Capture the cell that displays the provided text and extract its [X, Y] central coordinate. 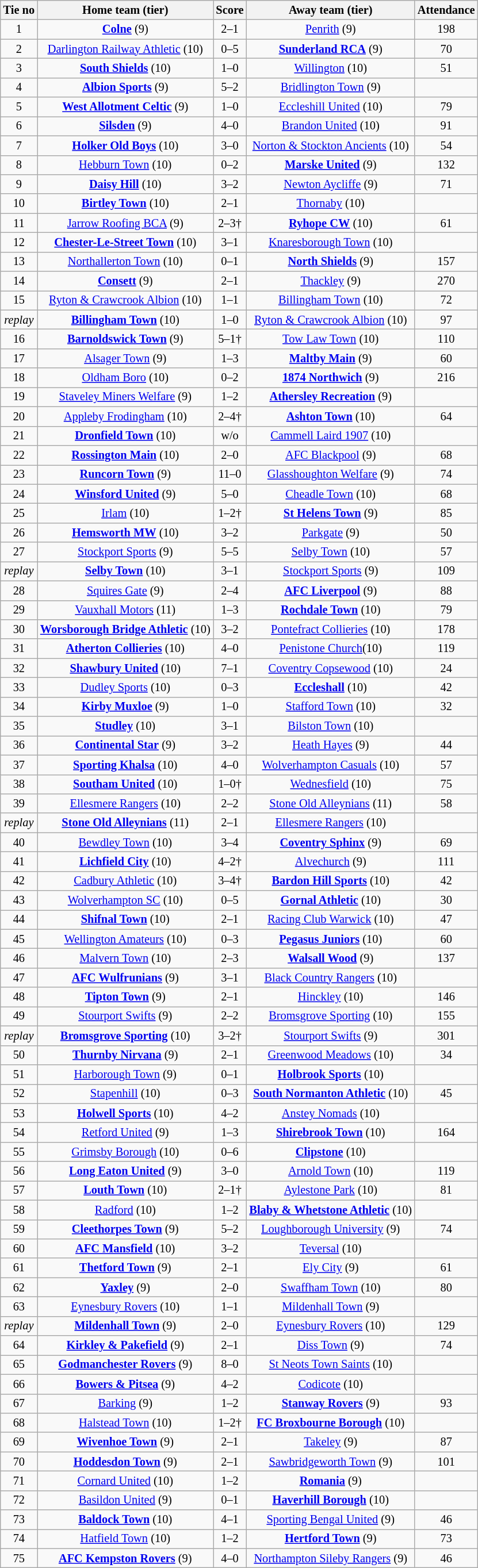
5 [19, 107]
Holker Old Boys (10) [125, 145]
Rochdale Town (10) [331, 610]
178 [446, 629]
56 [19, 1171]
Kirkley & Pakefield (9) [125, 1345]
Haverhill Borough (10) [331, 1500]
Shirebrook Town (10) [331, 1132]
101 [446, 1462]
Dronfield Town (10) [125, 436]
Vauxhall Motors (11) [125, 610]
39 [19, 803]
2–4 [230, 591]
Thetford Town (9) [125, 1268]
11–0 [230, 474]
Wolverhampton SC (10) [125, 900]
63 [19, 1306]
216 [446, 378]
12 [19, 242]
301 [446, 1036]
Romania (9) [331, 1481]
Bilston Town (10) [331, 726]
Bowers & Pitsea (9) [125, 1384]
Penrith (9) [331, 29]
35 [19, 726]
2–4† [230, 416]
33 [19, 687]
5–5 [230, 552]
2–3† [230, 223]
Winsford United (9) [125, 494]
157 [446, 262]
80 [446, 1287]
Alsager Town (9) [125, 358]
Hebburn Town (10) [125, 165]
Thackley (9) [331, 281]
Shawbury United (10) [125, 668]
Wolverhampton Casuals (10) [331, 765]
4 [19, 87]
5–1† [230, 339]
South Normanton Athletic (10) [331, 1094]
Tipton Town (9) [125, 997]
Hoddesdon Town (9) [125, 1462]
65 [19, 1364]
2–3 [230, 959]
Norton & Stockton Ancients (10) [331, 145]
Dudley Sports (10) [125, 687]
St Neots Town Saints (10) [331, 1364]
17 [19, 358]
Northampton Sileby Rangers (9) [331, 1558]
Barnoldswick Town (9) [125, 339]
Wellington Amateurs (10) [125, 939]
Hatfield Town (10) [125, 1539]
Sunderland RCA (9) [331, 49]
25 [19, 513]
Cadbury Athletic (10) [125, 881]
66 [19, 1384]
62 [19, 1287]
1 [19, 29]
Yaxley (9) [125, 1287]
109 [446, 571]
Tow Law Town (10) [331, 339]
11 [19, 223]
29 [19, 610]
AFC Mansfield (10) [125, 1248]
20 [19, 416]
43 [19, 900]
FC Broxbourne Borough (10) [331, 1423]
Radford (10) [125, 1210]
Maltby Main (9) [331, 358]
South Shields (10) [125, 68]
Louth Town (10) [125, 1190]
49 [19, 1016]
Walsall Wood (9) [331, 959]
Willington (10) [331, 68]
3–2† [230, 1036]
8–0 [230, 1364]
3 [19, 68]
Pegasus Juniors (10) [331, 939]
4–2† [230, 861]
Holbrook Sports (10) [331, 1074]
Holwell Sports (10) [125, 1113]
Arnold Town (10) [331, 1171]
26 [19, 532]
Lichfield City (10) [125, 861]
37 [19, 765]
Away team (tier) [331, 10]
67 [19, 1404]
Loughborough University (9) [331, 1229]
97 [446, 320]
Albion Sports (9) [125, 87]
28 [19, 591]
Godmanchester Rovers (9) [125, 1364]
Anstey Nomads (10) [331, 1113]
Baldock Town (10) [125, 1520]
Basildon United (9) [125, 1500]
Brandon United (10) [331, 126]
Hertford Town (9) [331, 1539]
Newton Aycliffe (9) [331, 184]
55 [19, 1152]
155 [446, 1016]
Hinckley (10) [331, 997]
41 [19, 861]
Hemsworth MW (10) [125, 532]
198 [446, 29]
Birtley Town (10) [125, 204]
Staveley Miners Welfare (9) [125, 397]
AFC Blackpool (9) [331, 455]
Kirby Muxloe (9) [125, 707]
Halstead Town (10) [125, 1423]
Bewdley Town (10) [125, 842]
West Allotment Celtic (9) [125, 107]
16 [19, 339]
Ashton Town (10) [331, 416]
48 [19, 997]
Runcorn Town (9) [125, 474]
0–6 [230, 1152]
AFC Wulfrunians (9) [125, 977]
1874 Northwich (9) [331, 378]
Alvechurch (9) [331, 861]
1–0† [230, 784]
9 [19, 184]
Wivenhoe Town (9) [125, 1442]
Pontefract Collieries (10) [331, 629]
Sporting Bengal United (9) [331, 1520]
4–1 [230, 1520]
Athersley Recreation (9) [331, 397]
53 [19, 1113]
Ely City (9) [331, 1268]
31 [19, 649]
Gornal Athletic (10) [331, 900]
Teversal (10) [331, 1248]
Blaby & Whetstone Athletic (10) [331, 1210]
Irlam (10) [125, 513]
52 [19, 1094]
5–0 [230, 494]
Coventry Sphinx (9) [331, 842]
Takeley (9) [331, 1442]
2 [19, 49]
85 [446, 513]
129 [446, 1326]
110 [446, 339]
Barking (9) [125, 1404]
Diss Town (9) [331, 1345]
91 [446, 126]
Heath Hayes (9) [331, 745]
3–4 [230, 842]
Atherton Collieries (10) [125, 649]
111 [446, 861]
23 [19, 474]
Ryhope CW (10) [331, 223]
Daisy Hill (10) [125, 184]
Clipstone (10) [331, 1152]
38 [19, 784]
Sporting Khalsa (10) [125, 765]
88 [446, 591]
Attendance [446, 10]
Home team (tier) [125, 10]
Eccleshall (10) [331, 687]
Aylestone Park (10) [331, 1190]
Glasshoughton Welfare (9) [331, 474]
Stanway Rovers (9) [331, 1404]
87 [446, 1442]
18 [19, 378]
2–1† [230, 1190]
Wednesfield (10) [331, 784]
Bridlington Town (9) [331, 87]
137 [446, 959]
13 [19, 262]
Consett (9) [125, 281]
Eccleshill United (10) [331, 107]
Coventry Copsewood (10) [331, 668]
Cheadle Town (10) [331, 494]
59 [19, 1229]
Cornard United (10) [125, 1481]
Stafford Town (10) [331, 707]
146 [446, 997]
40 [19, 842]
Swaffham Town (10) [331, 1287]
North Shields (9) [331, 262]
Penistone Church(10) [331, 649]
22 [19, 455]
Thurnby Nirvana (9) [125, 1055]
Sawbridgeworth Town (9) [331, 1462]
Greenwood Meadows (10) [331, 1055]
Grimsby Borough (10) [125, 1152]
St Helens Town (9) [331, 513]
Darlington Railway Athletic (10) [125, 49]
AFC Kempston Rovers (9) [125, 1558]
Northallerton Town (10) [125, 262]
Colne (9) [125, 29]
Black Country Rangers (10) [331, 977]
Shifnal Town (10) [125, 919]
Harborough Town (9) [125, 1074]
14 [19, 281]
Chester-Le-Street Town (10) [125, 242]
Worsborough Bridge Athletic (10) [125, 629]
164 [446, 1132]
Marske United (9) [331, 165]
93 [446, 1404]
Cammell Laird 1907 (10) [331, 436]
15 [19, 300]
7 [19, 145]
Tie no [19, 10]
Oldham Boro (10) [125, 378]
7–1 [230, 668]
Retford United (9) [125, 1132]
270 [446, 281]
Southam United (10) [125, 784]
Score [230, 10]
Continental Star (9) [125, 745]
Malvern Town (10) [125, 959]
36 [19, 745]
Studley (10) [125, 726]
27 [19, 552]
132 [446, 165]
Bardon Hill Sports (10) [331, 881]
Rossington Main (10) [125, 455]
Cleethorpes Town (9) [125, 1229]
21 [19, 436]
Knaresborough Town (10) [331, 242]
Stapenhill (10) [125, 1094]
6 [19, 126]
Codicote (10) [331, 1384]
Squires Gate (9) [125, 591]
Long Eaton United (9) [125, 1171]
19 [19, 397]
8 [19, 165]
Thornaby (10) [331, 204]
Appleby Frodingham (10) [125, 416]
81 [446, 1190]
w/o [230, 436]
Racing Club Warwick (10) [331, 919]
AFC Liverpool (9) [331, 591]
3–4† [230, 881]
Parkgate (9) [331, 532]
Jarrow Roofing BCA (9) [125, 223]
Silsden (9) [125, 126]
10 [19, 204]
